Detect which cell encompasses the target text, then output its (x, y) center coordinate. 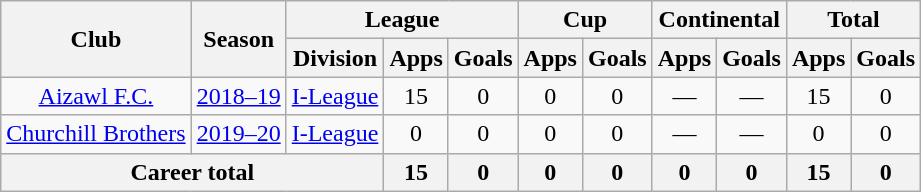
Career total (192, 172)
Continental (719, 20)
Aizawl F.C. (96, 96)
Churchill Brothers (96, 134)
Season (238, 39)
2019–20 (238, 134)
Cup (585, 20)
Total (853, 20)
Division (335, 58)
League (402, 20)
Club (96, 39)
2018–19 (238, 96)
